Provide the (x, y) coordinate of the cell's center where the given text is located.  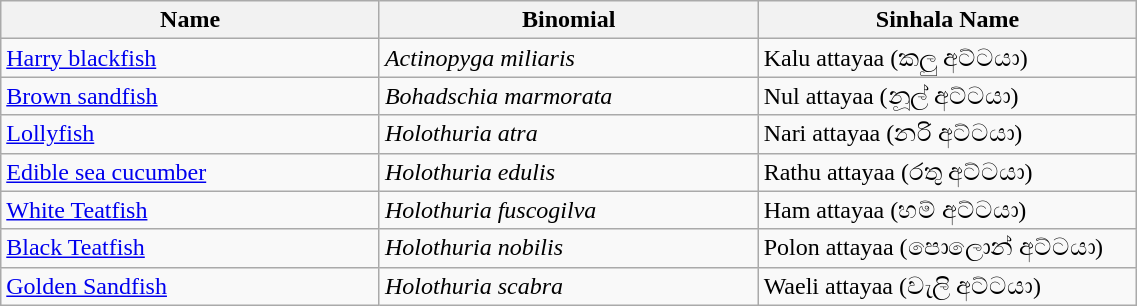
Ham attayaa (හම් අට්ටයා) (948, 210)
Golden Sandfish (190, 286)
White Teatfish (190, 210)
Brown sandfish (190, 96)
Edible sea cucumber (190, 172)
Waeli attayaa (වැලි අට්ටයා) (948, 286)
Nari attayaa (නරි අට්ටයා) (948, 134)
Name (190, 20)
Polon attayaa (පොලොන් අට්ටයා) (948, 248)
Holothuria edulis (568, 172)
Sinhala Name (948, 20)
Kalu attayaa (කලු අට්ටයා) (948, 58)
Rathu attayaa (රතු අට්ටයා) (948, 172)
Binomial (568, 20)
Harry blackfish (190, 58)
Holothuria atra (568, 134)
Holothuria fuscogilva (568, 210)
Holothuria scabra (568, 286)
Actinopyga miliaris (568, 58)
Nul attayaa (නූල් අට්ටයා) (948, 96)
Holothuria nobilis (568, 248)
Bohadschia marmorata (568, 96)
Black Teatfish (190, 248)
Lollyfish (190, 134)
